Search for the cell housing the specified text and yield its (X, Y) center coordinate. 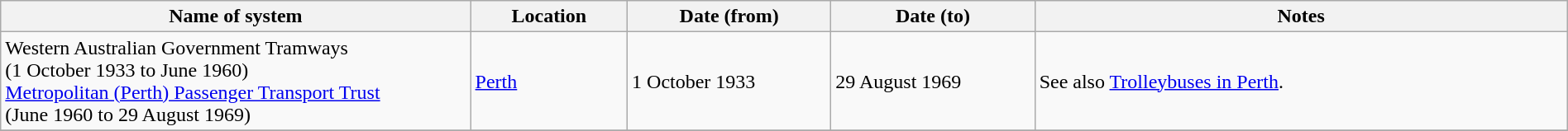
Perth (549, 81)
See also Trolleybuses in Perth. (1301, 81)
Location (549, 16)
Date (to) (933, 16)
Date (from) (729, 16)
Notes (1301, 16)
Western Australian Government Tramways(1 October 1933 to June 1960)Metropolitan (Perth) Passenger Transport Trust(June 1960 to 29 August 1969) (236, 81)
Name of system (236, 16)
1 October 1933 (729, 81)
29 August 1969 (933, 81)
